Search for the cell housing the specified text and yield its (x, y) center coordinate. 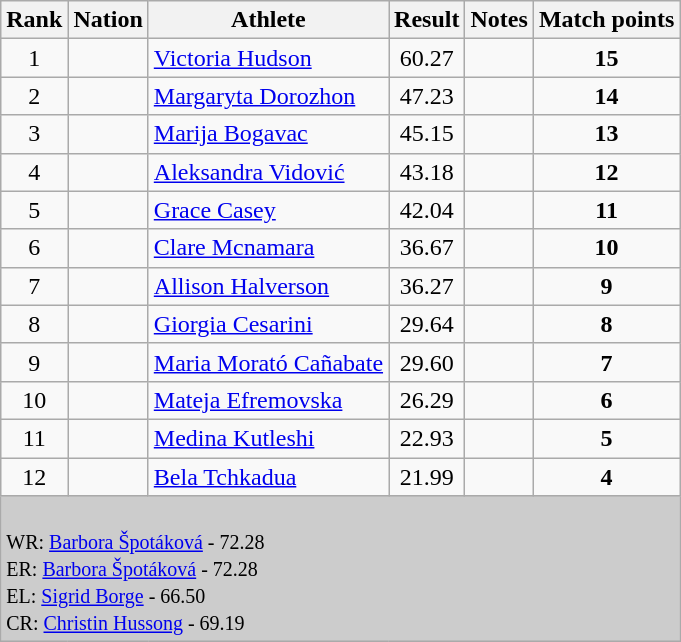
Aleksandra Vidović (268, 172)
Grace Casey (268, 210)
Nation (108, 20)
WR: Barbora Špotáková - 72.28ER: Barbora Špotáková - 72.28 EL: Sigrid Borge - 66.50CR: Christin Hussong - 69.19 (340, 569)
22.93 (427, 438)
Mateja Efremovska (268, 400)
1 (34, 58)
Victoria Hudson (268, 58)
3 (34, 134)
Notes (499, 20)
2 (34, 96)
Match points (606, 20)
60.27 (427, 58)
13 (606, 134)
29.60 (427, 362)
21.99 (427, 477)
43.18 (427, 172)
36.67 (427, 248)
45.15 (427, 134)
Bela Tchkadua (268, 477)
Allison Halverson (268, 286)
Athlete (268, 20)
14 (606, 96)
Rank (34, 20)
26.29 (427, 400)
15 (606, 58)
Medina Kutleshi (268, 438)
Giorgia Cesarini (268, 324)
Margaryta Dorozhon (268, 96)
Result (427, 20)
Maria Morató Cañabate (268, 362)
Marija Bogavac (268, 134)
29.64 (427, 324)
Clare Mcnamara (268, 248)
47.23 (427, 96)
36.27 (427, 286)
42.04 (427, 210)
